Capture the cell that displays the provided text and extract its (x, y) central coordinate. 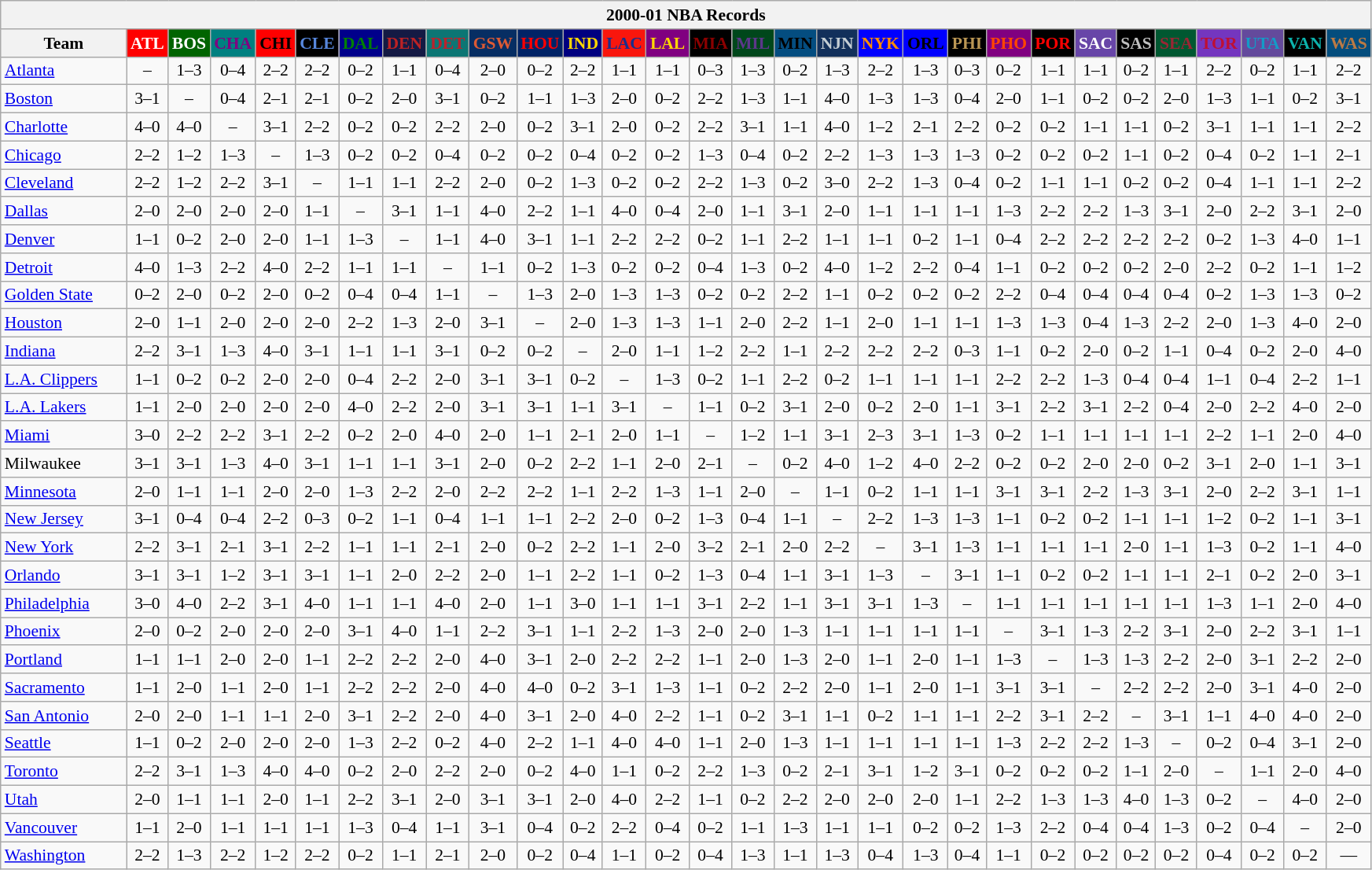
ATL (148, 43)
Washington (64, 856)
Phoenix (64, 632)
LAL (668, 43)
MIN (795, 43)
BOS (189, 43)
Philadelphia (64, 603)
MIL (753, 43)
Vancouver (64, 828)
DET (448, 43)
Golden State (64, 295)
Sacramento (64, 688)
Utah (64, 800)
Houston (64, 323)
2000-01 NBA Records (686, 15)
Chicago (64, 155)
WAS (1349, 43)
Dallas (64, 212)
POR (1053, 43)
Charlotte (64, 127)
VAN (1305, 43)
New Jersey (64, 519)
L.A. Lakers (64, 407)
ORL (926, 43)
DAL (361, 43)
— (1349, 856)
SAS (1136, 43)
Seattle (64, 743)
Team (64, 43)
SEA (1176, 43)
Portland (64, 660)
GSW (494, 43)
Atlanta (64, 71)
PHI (967, 43)
DEN (404, 43)
TOR (1219, 43)
SAC (1096, 43)
Minnesota (64, 492)
UTA (1263, 43)
3–2 (710, 547)
NJN (837, 43)
Toronto (64, 772)
IND (583, 43)
LAC (624, 43)
Milwaukee (64, 463)
CLE (318, 43)
Indiana (64, 352)
Orlando (64, 576)
New York (64, 547)
NYK (881, 43)
PHO (1008, 43)
Boston (64, 99)
CHI (275, 43)
Detroit (64, 267)
L.A. Clippers (64, 379)
MIA (710, 43)
Cleveland (64, 183)
HOU (539, 43)
San Antonio (64, 716)
2–3 (881, 436)
Miami (64, 436)
CHA (233, 43)
Denver (64, 239)
